Return the [X, Y] coordinate for the center point of the cell that contains the specified text.  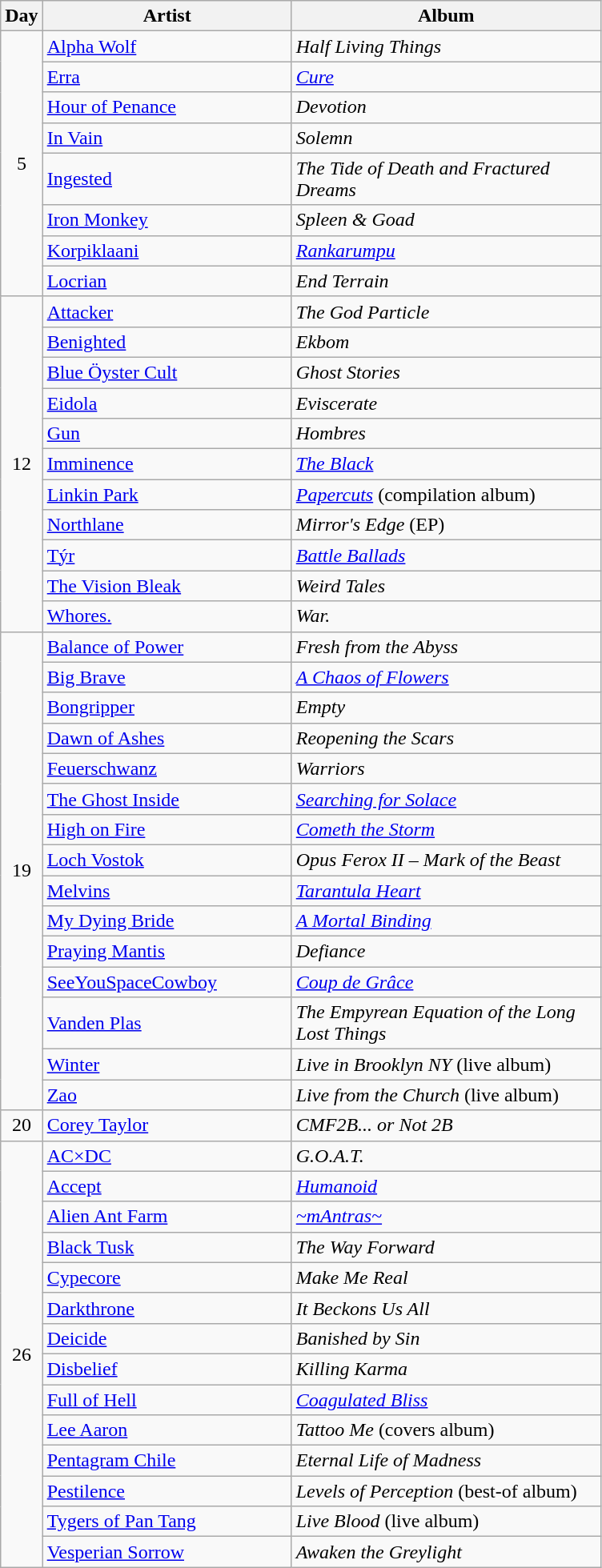
A Mortal Binding [446, 921]
The Ghost Inside [167, 799]
Solemn [446, 138]
Tattoo Me (covers album) [446, 1430]
Attacker [167, 311]
AC×DC [167, 1156]
Papercuts (compilation album) [446, 495]
Humanoid [446, 1186]
~mAntras~ [446, 1217]
Korpiklaani [167, 251]
Imminence [167, 464]
Full of Hell [167, 1400]
Mirror's Edge (EP) [446, 525]
Gun [167, 434]
Disbelief [167, 1369]
Weird Tales [446, 586]
Darkthrone [167, 1308]
Live Blood (live album) [446, 1522]
Empty [446, 708]
It Beckons Us All [446, 1308]
Searching for Solace [446, 799]
My Dying Bride [167, 921]
End Terrain [446, 281]
Dawn of Ashes [167, 738]
Benighted [167, 342]
Ghost Stories [446, 372]
Killing Karma [446, 1369]
Coagulated Bliss [446, 1400]
Pestilence [167, 1491]
Feuerschwanz [167, 768]
Loch Vostok [167, 860]
The Vision Bleak [167, 586]
Týr [167, 555]
Coup de Grâce [446, 982]
Hombres [446, 434]
Bongripper [167, 708]
Eternal Life of Madness [446, 1461]
Day [22, 16]
Live from the Church (live album) [446, 1095]
Erra [167, 77]
The Empyrean Equation of the Long Lost Things [446, 1023]
Accept [167, 1186]
20 [22, 1125]
Eidola [167, 403]
Battle Ballads [446, 555]
Melvins [167, 891]
12 [22, 464]
Levels of Perception (best-of album) [446, 1491]
Eviscerate [446, 403]
Lee Aaron [167, 1430]
Opus Ferox II – Mark of the Beast [446, 860]
Praying Mantis [167, 952]
Tygers of Pan Tang [167, 1522]
Devotion [446, 107]
CMF2B... or Not 2B [446, 1125]
Rankarumpu [446, 251]
The Black [446, 464]
Northlane [167, 525]
Alien Ant Farm [167, 1217]
Vesperian Sorrow [167, 1552]
Fresh from the Abyss [446, 647]
Blue Öyster Cult [167, 372]
Reopening the Scars [446, 738]
Spleen & Goad [446, 220]
Live in Brooklyn NY (live album) [446, 1065]
Defiance [446, 952]
Ekbom [446, 342]
Winter [167, 1065]
Artist [167, 16]
Cometh the Storm [446, 829]
Alpha Wolf [167, 46]
The Tide of Death and Fractured Dreams [446, 179]
Awaken the Greylight [446, 1552]
War. [446, 616]
Banished by Sin [446, 1338]
Balance of Power [167, 647]
Black Tusk [167, 1247]
The God Particle [446, 311]
High on Fire [167, 829]
Cure [446, 77]
Pentagram Chile [167, 1461]
19 [22, 871]
Hour of Penance [167, 107]
A Chaos of Flowers [446, 677]
Linkin Park [167, 495]
26 [22, 1354]
Half Living Things [446, 46]
Ingested [167, 179]
Vanden Plas [167, 1023]
Big Brave [167, 677]
Corey Taylor [167, 1125]
Tarantula Heart [446, 891]
The Way Forward [446, 1247]
Locrian [167, 281]
Deicide [167, 1338]
Iron Monkey [167, 220]
G.O.A.T. [446, 1156]
Cypecore [167, 1277]
SeeYouSpaceCowboy [167, 982]
Whores. [167, 616]
5 [22, 164]
Make Me Real [446, 1277]
Zao [167, 1095]
In Vain [167, 138]
Warriors [446, 768]
Album [446, 16]
